Search for the cell housing the specified text and yield its (X, Y) center coordinate. 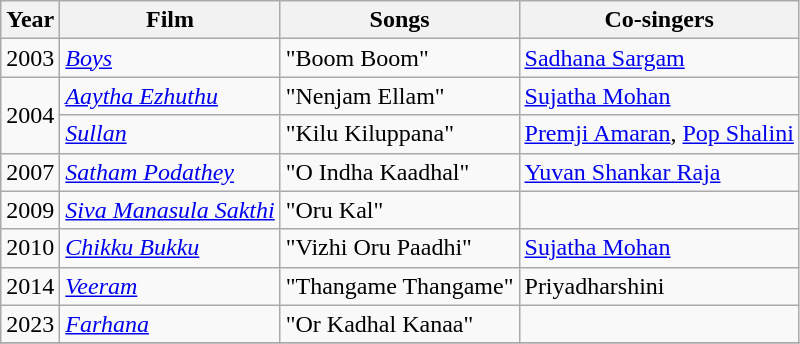
Priyadharshini (659, 286)
Boys (170, 58)
Aaytha Ezhuthu (170, 96)
"Oru Kal" (400, 210)
"Or Kadhal Kanaa" (400, 324)
Chikku Bukku (170, 248)
Satham Podathey (170, 172)
2009 (30, 210)
Sullan (170, 134)
"Vizhi Oru Paadhi" (400, 248)
2010 (30, 248)
2003 (30, 58)
"Kilu Kiluppana" (400, 134)
Veeram (170, 286)
Year (30, 20)
2014 (30, 286)
Premji Amaran, Pop Shalini (659, 134)
"Boom Boom" (400, 58)
Farhana (170, 324)
Siva Manasula Sakthi (170, 210)
"O Indha Kaadhal" (400, 172)
Film (170, 20)
"Thangame Thangame" (400, 286)
Yuvan Shankar Raja (659, 172)
Songs (400, 20)
2007 (30, 172)
Sadhana Sargam (659, 58)
Co-singers (659, 20)
"Nenjam Ellam" (400, 96)
2004 (30, 115)
2023 (30, 324)
